For the text-containing cell, return its midpoint in [x, y] coordinate format. 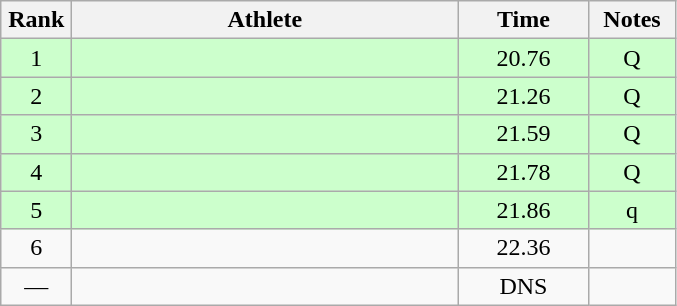
4 [36, 172]
21.86 [524, 210]
Time [524, 20]
21.26 [524, 96]
22.36 [524, 248]
q [632, 210]
DNS [524, 286]
— [36, 286]
Rank [36, 20]
2 [36, 96]
Notes [632, 20]
1 [36, 58]
6 [36, 248]
5 [36, 210]
21.59 [524, 134]
Athlete [265, 20]
21.78 [524, 172]
3 [36, 134]
20.76 [524, 58]
